For the text-containing cell, return its midpoint in (X, Y) coordinate format. 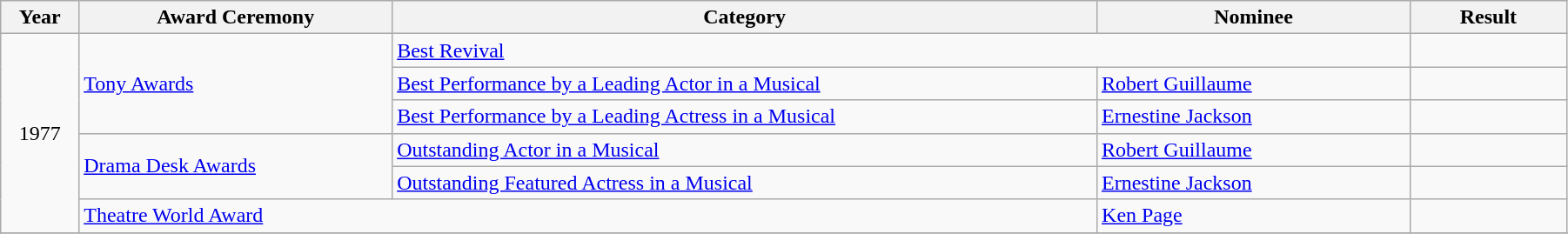
Ken Page (1254, 216)
Best Revival (901, 50)
Best Performance by a Leading Actor in a Musical (745, 84)
Outstanding Featured Actress in a Musical (745, 183)
Tony Awards (236, 84)
Best Performance by a Leading Actress in a Musical (745, 117)
Outstanding Actor in a Musical (745, 150)
Year (40, 17)
Award Ceremony (236, 17)
Result (1488, 17)
1977 (40, 133)
Category (745, 17)
Drama Desk Awards (236, 166)
Nominee (1254, 17)
Theatre World Award (588, 216)
